Search for the cell housing the specified text and yield its (x, y) center coordinate. 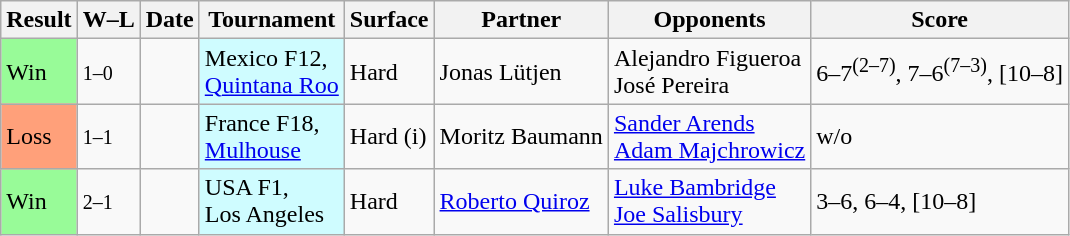
Sander Arends Adam Majchrowicz (709, 136)
W–L (108, 20)
Date (170, 20)
Partner (521, 20)
3–6, 6–4, [10–8] (940, 202)
2–1 (108, 202)
1–0 (108, 72)
Tournament (272, 20)
France F18, Mulhouse (272, 136)
Opponents (709, 20)
Result (39, 20)
Roberto Quiroz (521, 202)
Hard (i) (389, 136)
1–1 (108, 136)
USA F1, Los Angeles (272, 202)
Loss (39, 136)
Score (940, 20)
Luke Bambridge Joe Salisbury (709, 202)
6–7(2–7), 7–6(7–3), [10–8] (940, 72)
Jonas Lütjen (521, 72)
Surface (389, 20)
Mexico F12, Quintana Roo (272, 72)
Alejandro Figueroa José Pereira (709, 72)
w/o (940, 136)
Moritz Baumann (521, 136)
